Provide the (X, Y) coordinate of the cell's center where the given text is located.  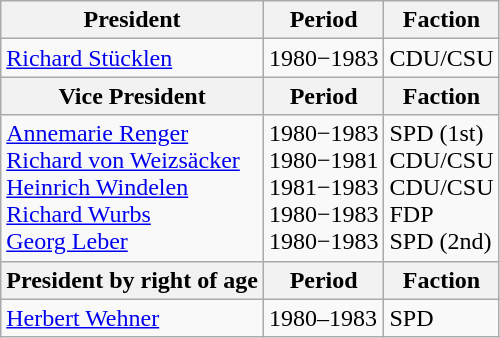
1980−19831980−19811981−19831980−19831980−1983 (324, 188)
CDU/CSU (442, 58)
Vice President (132, 96)
President by right of age (132, 280)
1980–1983 (324, 318)
SPD (442, 318)
SPD (1st)CDU/CSUCDU/CSUFDPSPD (2nd) (442, 188)
Herbert Wehner (132, 318)
Richard Stücklen (132, 58)
President (132, 20)
1980−1983 (324, 58)
Annemarie RengerRichard von WeizsäckerHeinrich WindelenRichard WurbsGeorg Leber (132, 188)
